For the text-containing cell, return its midpoint in (x, y) coordinate format. 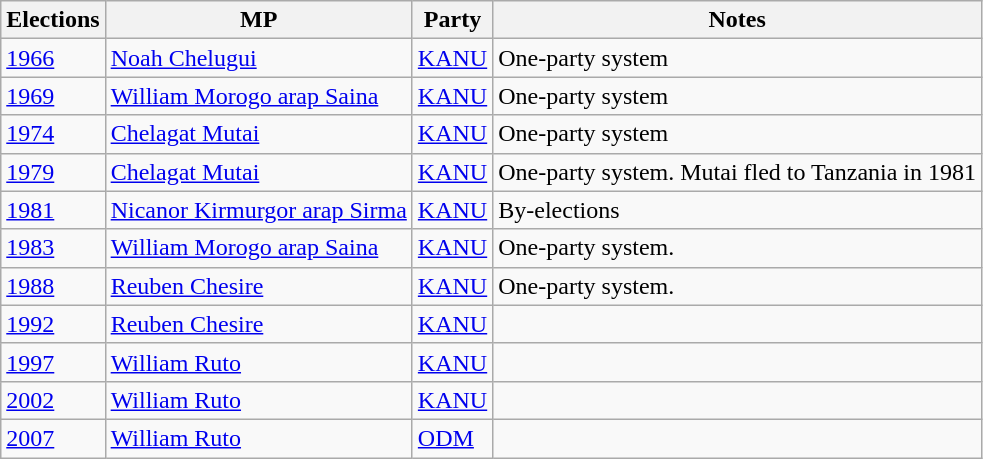
By-elections (738, 210)
1988 (53, 286)
1969 (53, 96)
Elections (53, 20)
1974 (53, 134)
Party (452, 20)
ODM (452, 438)
Nicanor Kirmurgor arap Sirma (258, 210)
2002 (53, 400)
1983 (53, 248)
2007 (53, 438)
1966 (53, 58)
Notes (738, 20)
1997 (53, 362)
1981 (53, 210)
1979 (53, 172)
1992 (53, 324)
Noah Chelugui (258, 58)
MP (258, 20)
One-party system. Mutai fled to Tanzania in 1981 (738, 172)
